Return the (X, Y) coordinate for the center point of the cell that contains the specified text.  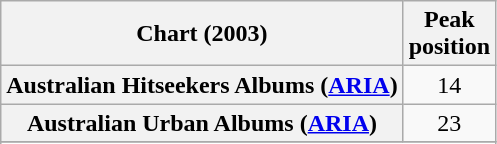
Chart (2003) (202, 34)
Peakposition (449, 34)
Australian Urban Albums (ARIA) (202, 123)
Australian Hitseekers Albums (ARIA) (202, 85)
23 (449, 123)
14 (449, 85)
